Identify which cell holds the provided text, then report its (X, Y) central coordinate. 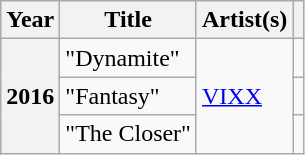
VIXX (244, 96)
"The Closer" (128, 134)
"Dynamite" (128, 58)
"Fantasy" (128, 96)
Artist(s) (244, 20)
2016 (30, 96)
Title (128, 20)
Year (30, 20)
